Provide the [x, y] coordinate of the cell's center where the given text is located.  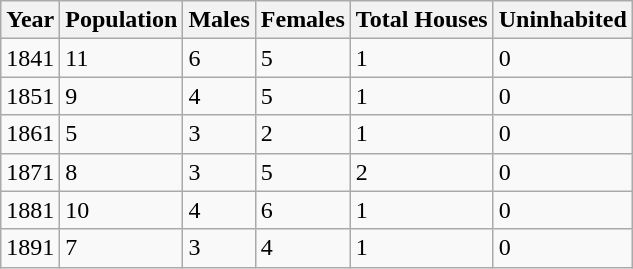
7 [122, 248]
Total Houses [422, 20]
1881 [30, 210]
1851 [30, 96]
1871 [30, 172]
1891 [30, 248]
Males [219, 20]
9 [122, 96]
1841 [30, 58]
Females [302, 20]
8 [122, 172]
Population [122, 20]
Uninhabited [562, 20]
10 [122, 210]
Year [30, 20]
11 [122, 58]
1861 [30, 134]
